Locate the cell with the specified text and output its [x, y] center coordinate. 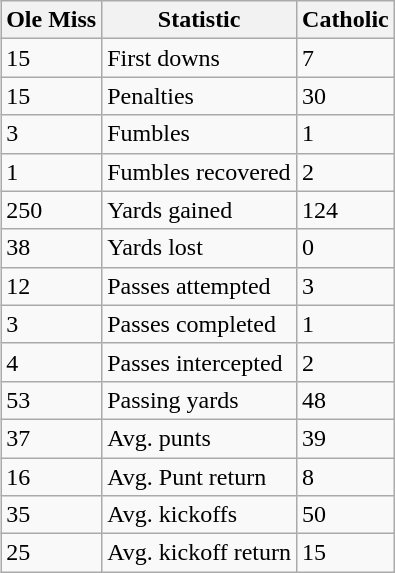
8 [346, 477]
30 [346, 96]
Avg. Punt return [200, 477]
Ole Miss [52, 20]
Catholic [346, 20]
12 [52, 286]
Yards gained [200, 210]
Passes intercepted [200, 362]
Avg. kickoffs [200, 515]
Yards lost [200, 248]
Passes attempted [200, 286]
250 [52, 210]
4 [52, 362]
Fumbles recovered [200, 172]
0 [346, 248]
39 [346, 438]
37 [52, 438]
124 [346, 210]
7 [346, 58]
Penalties [200, 96]
53 [52, 400]
Statistic [200, 20]
35 [52, 515]
38 [52, 248]
50 [346, 515]
Passes completed [200, 324]
16 [52, 477]
48 [346, 400]
25 [52, 553]
Passing yards [200, 400]
Fumbles [200, 134]
Avg. kickoff return [200, 553]
First downs [200, 58]
Avg. punts [200, 438]
